From the cell containing the given text, extract its center point as (x, y) coordinate. 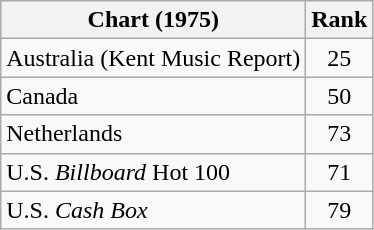
Netherlands (154, 134)
71 (340, 172)
50 (340, 96)
U.S. Billboard Hot 100 (154, 172)
Australia (Kent Music Report) (154, 58)
U.S. Cash Box (154, 210)
79 (340, 210)
Chart (1975) (154, 20)
Canada (154, 96)
Rank (340, 20)
25 (340, 58)
73 (340, 134)
